For the text-containing cell, return its midpoint in [x, y] coordinate format. 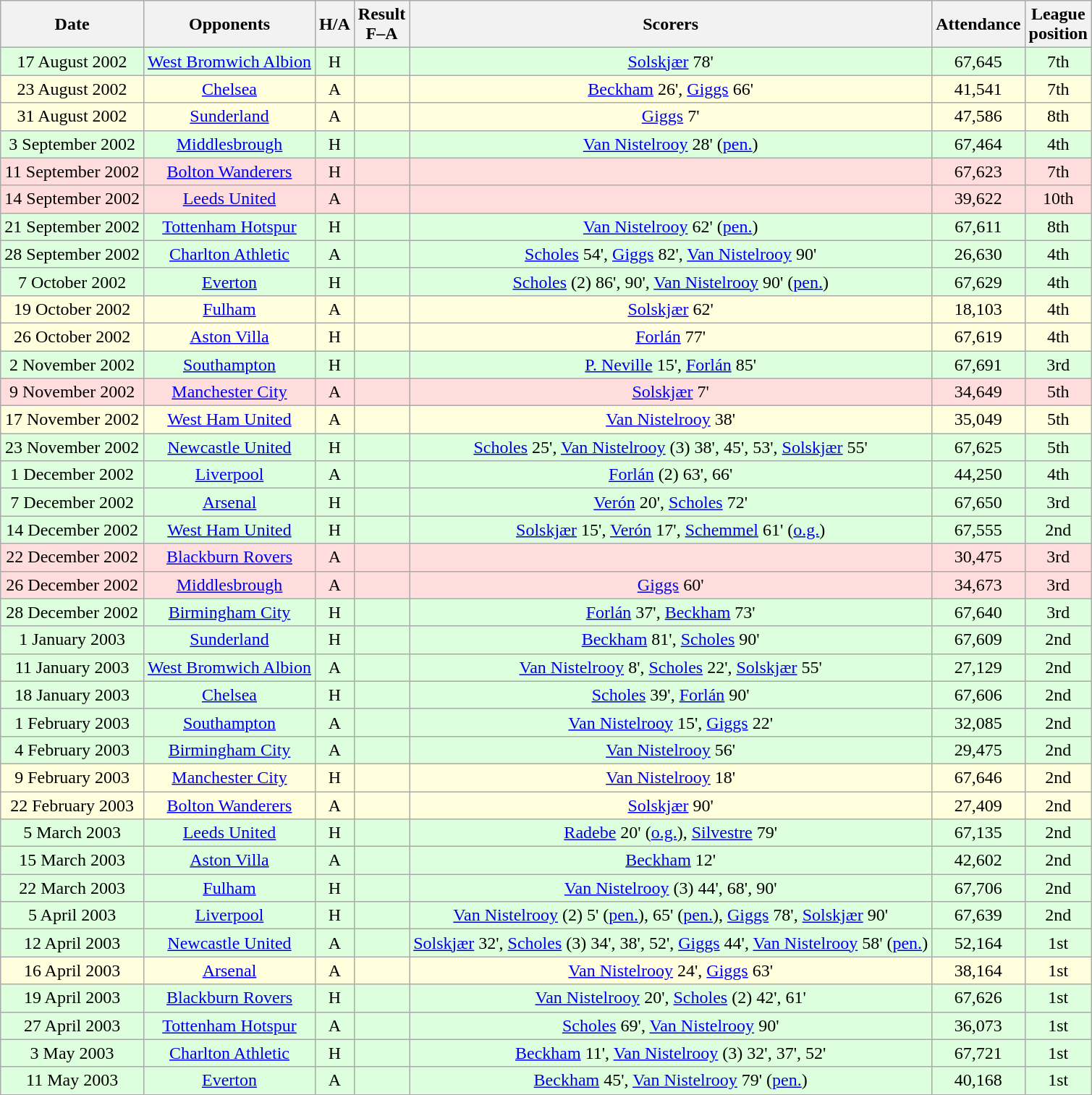
67,639 [978, 916]
34,649 [978, 392]
31 August 2002 [72, 117]
3 September 2002 [72, 144]
4 February 2003 [72, 750]
27,409 [978, 806]
Van Nistelrooy 62' (pen.) [671, 227]
Scholes 39', Forlán 90' [671, 695]
Scholes 25', Van Nistelrooy (3) 38', 45', 53', Solskjær 55' [671, 447]
23 August 2002 [72, 89]
30,475 [978, 557]
12 April 2003 [72, 943]
Van Nistelrooy 56' [671, 750]
Van Nistelrooy (3) 44', 68', 90' [671, 888]
67,645 [978, 62]
Scholes 54', Giggs 82', Van Nistelrooy 90' [671, 254]
67,626 [978, 998]
42,602 [978, 861]
H/A [335, 25]
14 September 2002 [72, 199]
67,625 [978, 447]
26,630 [978, 254]
27,129 [978, 667]
67,691 [978, 364]
52,164 [978, 943]
11 May 2003 [72, 1081]
Beckham 45', Van Nistelrooy 79' (pen.) [671, 1081]
14 December 2002 [72, 530]
23 November 2002 [72, 447]
11 January 2003 [72, 667]
Scholes 69', Van Nistelrooy 90' [671, 1026]
39,622 [978, 199]
Forlán (2) 63', 66' [671, 475]
Leagueposition [1058, 25]
67,640 [978, 612]
Scholes (2) 86', 90', Van Nistelrooy 90' (pen.) [671, 282]
Beckham 11', Van Nistelrooy (3) 32', 37', 52' [671, 1053]
Solskjær 90' [671, 806]
Giggs 60' [671, 585]
1 January 2003 [72, 640]
16 April 2003 [72, 971]
19 October 2002 [72, 309]
Forlán 77' [671, 337]
67,464 [978, 144]
Giggs 7' [671, 117]
Solskjær 78' [671, 62]
21 September 2002 [72, 227]
44,250 [978, 475]
Date [72, 25]
15 March 2003 [72, 861]
Van Nistelrooy 28' (pen.) [671, 144]
34,673 [978, 585]
67,619 [978, 337]
67,629 [978, 282]
3 May 2003 [72, 1053]
5 April 2003 [72, 916]
9 November 2002 [72, 392]
40,168 [978, 1081]
22 March 2003 [72, 888]
Van Nistelrooy 8', Scholes 22', Solskjær 55' [671, 667]
28 December 2002 [72, 612]
41,541 [978, 89]
Verón 20', Scholes 72' [671, 502]
Scorers [671, 25]
38,164 [978, 971]
32,085 [978, 722]
26 December 2002 [72, 585]
Beckham 26', Giggs 66' [671, 89]
7 December 2002 [72, 502]
Forlán 37', Beckham 73' [671, 612]
Van Nistelrooy 18' [671, 777]
Van Nistelrooy 20', Scholes (2) 42', 61' [671, 998]
Solskjær 62' [671, 309]
67,650 [978, 502]
5 March 2003 [72, 833]
67,606 [978, 695]
10th [1058, 199]
22 February 2003 [72, 806]
Radebe 20' (o.g.), Silvestre 79' [671, 833]
Opponents [229, 25]
Beckham 81', Scholes 90' [671, 640]
Solskjær 32', Scholes (3) 34', 38', 52', Giggs 44', Van Nistelrooy 58' (pen.) [671, 943]
67,611 [978, 227]
Solskjær 15', Verón 17', Schemmel 61' (o.g.) [671, 530]
67,623 [978, 172]
Van Nistelrooy 38' [671, 420]
1 December 2002 [72, 475]
67,555 [978, 530]
18 January 2003 [72, 695]
67,721 [978, 1053]
7 October 2002 [72, 282]
18,103 [978, 309]
28 September 2002 [72, 254]
67,609 [978, 640]
Van Nistelrooy 15', Giggs 22' [671, 722]
22 December 2002 [72, 557]
35,049 [978, 420]
ResultF–A [381, 25]
36,073 [978, 1026]
17 November 2002 [72, 420]
67,135 [978, 833]
27 April 2003 [72, 1026]
Beckham 12' [671, 861]
2 November 2002 [72, 364]
Attendance [978, 25]
17 August 2002 [72, 62]
47,586 [978, 117]
67,646 [978, 777]
67,706 [978, 888]
19 April 2003 [72, 998]
11 September 2002 [72, 172]
9 February 2003 [72, 777]
P. Neville 15', Forlán 85' [671, 364]
26 October 2002 [72, 337]
29,475 [978, 750]
Solskjær 7' [671, 392]
Van Nistelrooy 24', Giggs 63' [671, 971]
1 February 2003 [72, 722]
Van Nistelrooy (2) 5' (pen.), 65' (pen.), Giggs 78', Solskjær 90' [671, 916]
